Detect which cell encompasses the target text, then output its (x, y) center coordinate. 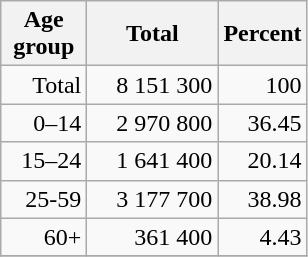
1 641 400 (152, 161)
Age group (44, 34)
8 151 300 (152, 85)
4.43 (262, 237)
20.14 (262, 161)
36.45 (262, 123)
15–24 (44, 161)
60+ (44, 237)
100 (262, 85)
25-59 (44, 199)
361 400 (152, 237)
3 177 700 (152, 199)
38.98 (262, 199)
Percent (262, 34)
2 970 800 (152, 123)
0–14 (44, 123)
